Extract the (X, Y) coordinate from the center of the cell holding the provided text.  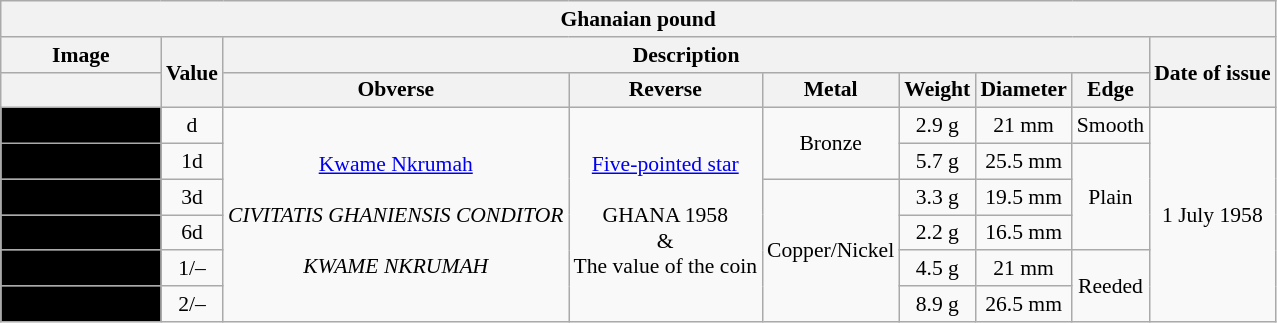
Date of issue (1212, 72)
19.5 mm (1023, 197)
16.5 mm (1023, 233)
Description (686, 55)
Bronze (830, 144)
2.9 g (937, 126)
Reverse (665, 90)
Obverse (396, 90)
2.2 g (937, 233)
Reeded (1110, 286)
1/– (192, 269)
6d (192, 233)
5.7 g (937, 162)
Diameter (1023, 90)
Ghanaian pound (638, 19)
Five-pointed starGHANA 1958&The value of the coin (665, 215)
d (192, 126)
Kwame NkrumahCIVITATIS GHANIENSIS CONDITORKWAME NKRUMAH (396, 215)
Smooth (1110, 126)
Edge (1110, 90)
1d (192, 162)
Plain (1110, 198)
Copper/Nickel (830, 250)
3.3 g (937, 197)
Image (81, 55)
4.5 g (937, 269)
1 July 1958 (1212, 215)
26.5 mm (1023, 304)
2/– (192, 304)
Metal (830, 90)
Value (192, 72)
25.5 mm (1023, 162)
8.9 g (937, 304)
Weight (937, 90)
3d (192, 197)
